Identify which cell holds the provided text, then report its [x, y] central coordinate. 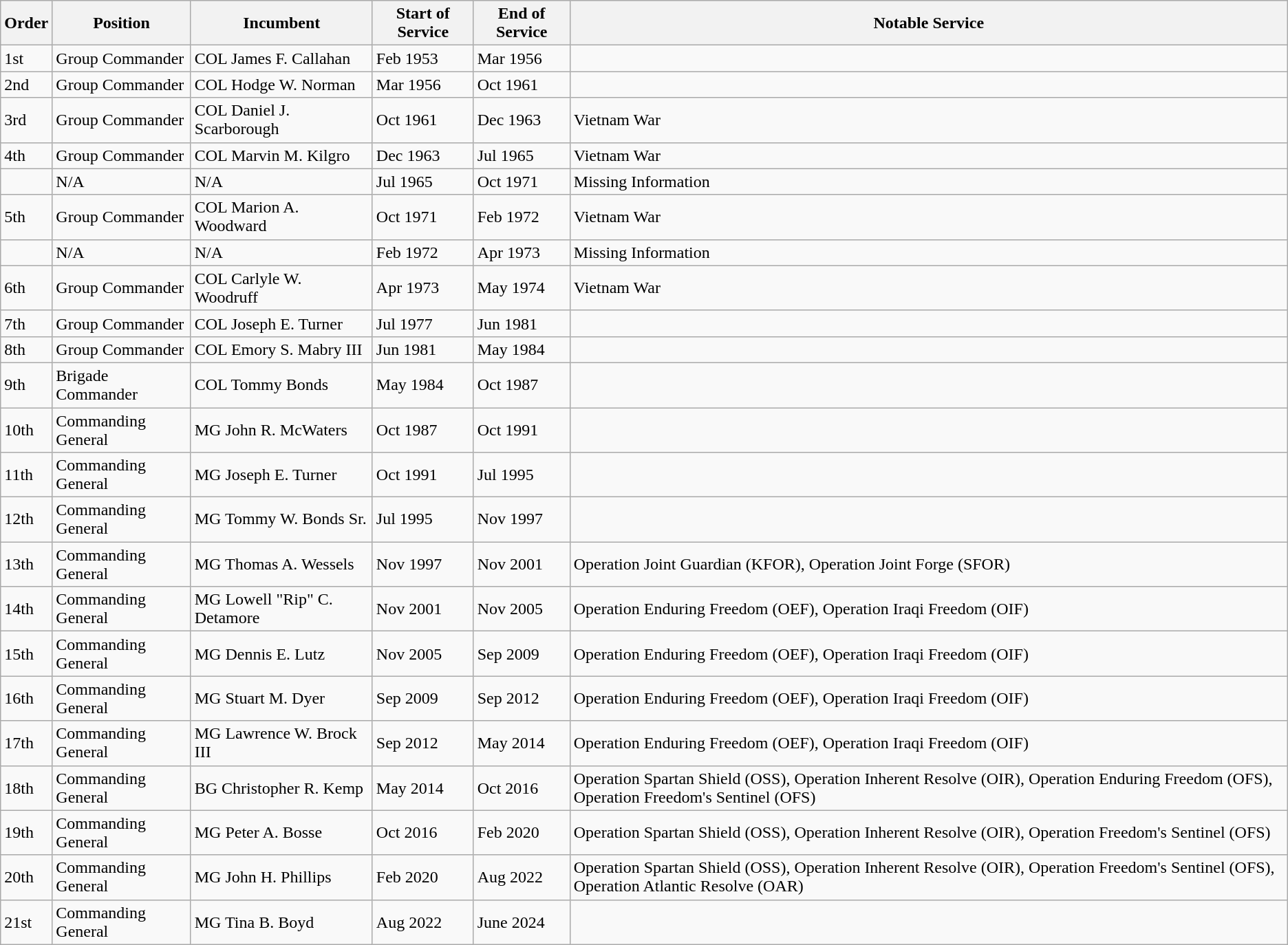
Position [121, 23]
18th [26, 788]
May 1974 [522, 287]
9th [26, 385]
Operation Spartan Shield (OSS), Operation Inherent Resolve (OIR), Operation Enduring Freedom (OFS), Operation Freedom's Sentinel (OFS) [929, 788]
June 2024 [522, 922]
MG Tina B. Boyd [281, 922]
2nd [26, 85]
COL James F. Callahan [281, 58]
Incumbent [281, 23]
17th [26, 743]
COL Marion A. Woodward [281, 217]
20th [26, 878]
11th [26, 475]
COL Marvin M. Kilgro [281, 155]
COL Tommy Bonds [281, 385]
5th [26, 217]
COL Daniel J. Scarborough [281, 120]
COL Hodge W. Norman [281, 85]
7th [26, 323]
Operation Spartan Shield (OSS), Operation Inherent Resolve (OIR), Operation Freedom's Sentinel (OFS) [929, 832]
12th [26, 520]
13th [26, 564]
MG Dennis E. Lutz [281, 653]
19th [26, 832]
1st [26, 58]
21st [26, 922]
End of Service [522, 23]
MG John R. McWaters [281, 429]
14th [26, 609]
MG Stuart M. Dyer [281, 699]
Notable Service [929, 23]
Operation Spartan Shield (OSS), Operation Inherent Resolve (OIR), Operation Freedom's Sentinel (OFS), Operation Atlantic Resolve (OAR) [929, 878]
Operation Joint Guardian (KFOR), Operation Joint Forge (SFOR) [929, 564]
Order [26, 23]
MG Lawrence W. Brock III [281, 743]
COL Emory S. Mabry III [281, 349]
MG Thomas A. Wessels [281, 564]
Start of Service [422, 23]
3rd [26, 120]
8th [26, 349]
BG Christopher R. Kemp [281, 788]
MG Tommy W. Bonds Sr. [281, 520]
6th [26, 287]
MG Peter A. Bosse [281, 832]
Feb 1953 [422, 58]
MG Joseph E. Turner [281, 475]
10th [26, 429]
COL Joseph E. Turner [281, 323]
MG Lowell "Rip" C. Detamore [281, 609]
MG John H. Phillips [281, 878]
15th [26, 653]
16th [26, 699]
Jul 1977 [422, 323]
4th [26, 155]
Brigade Commander [121, 385]
COL Carlyle W. Woodruff [281, 287]
